Detect which cell encompasses the target text, then output its (X, Y) center coordinate. 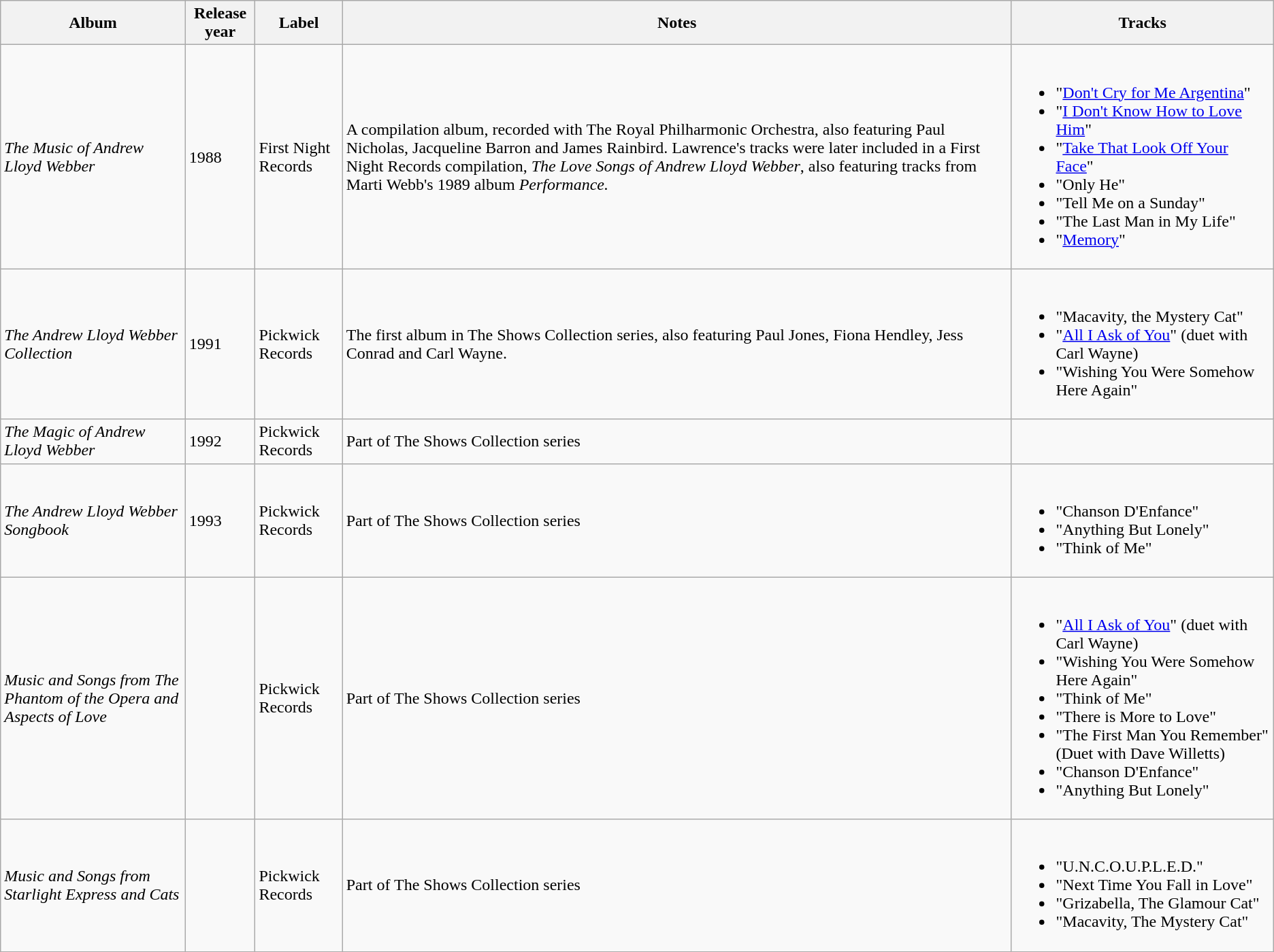
"U.N.C.O.U.P.L.E.D.""Next Time You Fall in Love""Grizabella, The Glamour Cat""Macavity, The Mystery Cat" (1142, 885)
1991 (220, 344)
Label (299, 23)
The Andrew Lloyd Webber Collection (93, 344)
Tracks (1142, 23)
1993 (220, 520)
The first album in The Shows Collection series, also featuring Paul Jones, Fiona Hendley, Jess Conrad and Carl Wayne. (676, 344)
The Magic of Andrew Lloyd Webber (93, 441)
1992 (220, 441)
Music and Songs from Starlight Express and Cats (93, 885)
The Music of Andrew Lloyd Webber (93, 157)
Music and Songs from The Phantom of the Opera and Aspects of Love (93, 698)
Album (93, 23)
1988 (220, 157)
"Macavity, the Mystery Cat""All I Ask of You" (duet with Carl Wayne)"Wishing You Were Somehow Here Again" (1142, 344)
The Andrew Lloyd Webber Songbook (93, 520)
Notes (676, 23)
First Night Records (299, 157)
"Chanson D'Enfance""Anything But Lonely""Think of Me" (1142, 520)
Release year (220, 23)
